Output the (X, Y) coordinate of the center of the cell containing the given text.  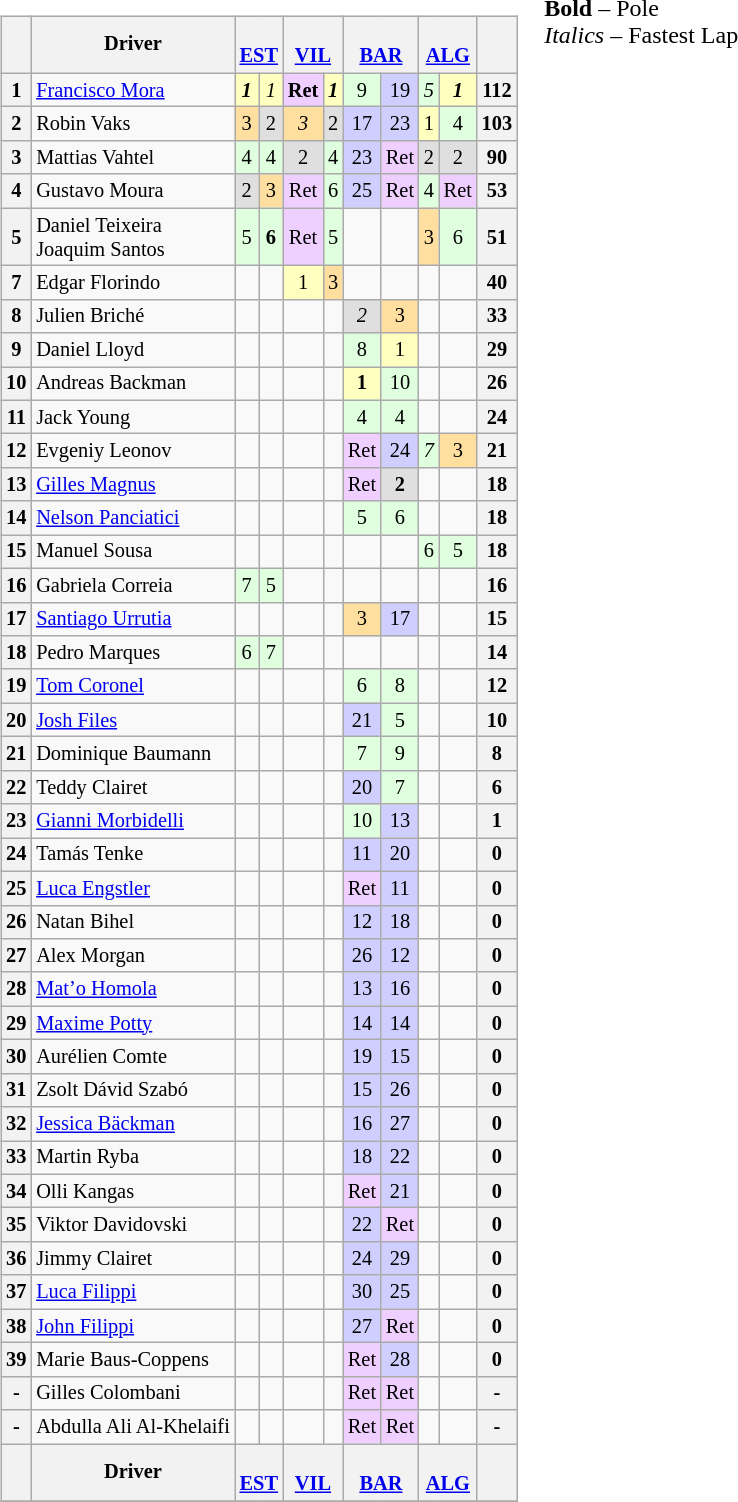
Luca Filippi (132, 1292)
Marie Baus-Coppens (132, 1360)
Viktor Davidovski (132, 1225)
Tamás Tenke (132, 855)
John Filippi (132, 1326)
Julien Briché (132, 316)
Daniel Lloyd (132, 350)
Teddy Clairet (132, 787)
38 (16, 1326)
Natan Bihel (132, 922)
31 (16, 1090)
36 (16, 1259)
Edgar Florindo (132, 283)
90 (497, 158)
Francisco Mora (132, 90)
Andreas Backman (132, 384)
35 (16, 1225)
Gabriela Correia (132, 585)
39 (16, 1360)
Dominique Baumann (132, 754)
37 (16, 1292)
32 (16, 1124)
Olli Kangas (132, 1191)
34 (16, 1191)
Jimmy Clairet (132, 1259)
Jessica Bäckman (132, 1124)
Mat’o Homola (132, 989)
Jack Young (132, 417)
103 (497, 124)
Luca Engstler (132, 888)
Evgeniy Leonov (132, 451)
Abdulla Ali Al-Khelaifi (132, 1427)
Zsolt Dávid Szabó (132, 1090)
Mattias Vahtel (132, 158)
Josh Files (132, 720)
53 (497, 191)
Martin Ryba (132, 1158)
Robin Vaks (132, 124)
40 (497, 283)
Nelson Panciatici (132, 518)
Maxime Potty (132, 1023)
Aurélien Comte (132, 1057)
Gilles Magnus (132, 485)
Daniel Teixeira Joaquim Santos (132, 237)
112 (497, 90)
51 (497, 237)
Alex Morgan (132, 956)
Pedro Marques (132, 653)
Tom Coronel (132, 686)
Manuel Sousa (132, 552)
Gilles Colombani (132, 1393)
Gustavo Moura (132, 191)
Santiago Urrutia (132, 619)
Gianni Morbidelli (132, 821)
